Determine the (X, Y) coordinate at the center of the cell enclosing the given text.  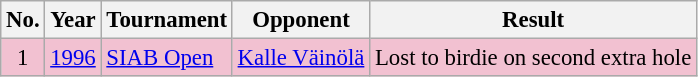
1996 (73, 58)
Year (73, 20)
Opponent (300, 20)
SIAB Open (166, 58)
Kalle Väinölä (300, 58)
1 (23, 58)
Lost to birdie on second extra hole (534, 58)
Result (534, 20)
Tournament (166, 20)
No. (23, 20)
